Identify which cell holds the provided text, then report its (x, y) central coordinate. 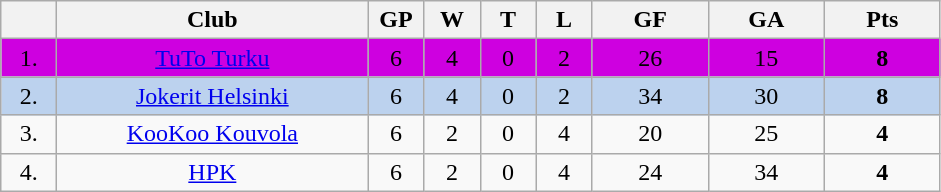
Club (212, 20)
T (508, 20)
1. (29, 58)
2. (29, 96)
TuTo Turku (212, 58)
GF (650, 20)
W (452, 20)
26 (650, 58)
20 (650, 134)
4. (29, 172)
GA (766, 20)
HPK (212, 172)
24 (650, 172)
3. (29, 134)
GP (396, 20)
Jokerit Helsinki (212, 96)
KooKoo Kouvola (212, 134)
15 (766, 58)
30 (766, 96)
25 (766, 134)
L (564, 20)
Pts (882, 20)
